Extract the [x, y] coordinate from the center of the cell holding the provided text.  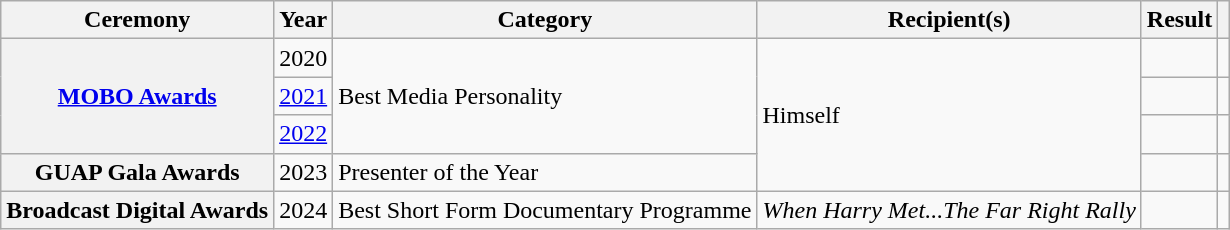
Broadcast Digital Awards [138, 210]
GUAP Gala Awards [138, 172]
2024 [304, 210]
Recipient(s) [949, 20]
Category [545, 20]
2023 [304, 172]
Result [1179, 20]
Best Short Form Documentary Programme [545, 210]
2020 [304, 58]
MOBO Awards [138, 96]
2021 [304, 96]
Best Media Personality [545, 96]
When Harry Met...The Far Right Rally [949, 210]
Ceremony [138, 20]
Himself [949, 115]
Presenter of the Year [545, 172]
Year [304, 20]
2022 [304, 134]
